Extract the [x, y] coordinate from the center of the cell holding the provided text.  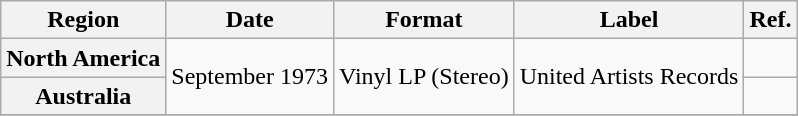
Format [424, 20]
September 1973 [250, 77]
United Artists Records [629, 77]
Vinyl LP (Stereo) [424, 77]
Australia [84, 96]
Region [84, 20]
Ref. [770, 20]
Date [250, 20]
Label [629, 20]
North America [84, 58]
